Return [x, y] of the center of cell containing provided text 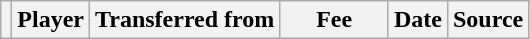
Fee [334, 20]
Player [51, 20]
Transferred from [185, 20]
Date [418, 20]
Source [488, 20]
